Return the (X, Y) coordinate for the center point of the cell that contains the specified text.  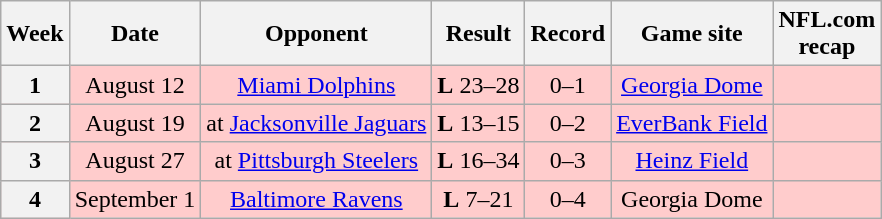
Record (568, 34)
0–4 (568, 199)
4 (35, 199)
L 13–15 (478, 123)
at Pittsburgh Steelers (316, 161)
0–3 (568, 161)
Date (135, 34)
August 12 (135, 85)
at Jacksonville Jaguars (316, 123)
3 (35, 161)
Result (478, 34)
EverBank Field (692, 123)
Baltimore Ravens (316, 199)
Week (35, 34)
September 1 (135, 199)
L 16–34 (478, 161)
L 7–21 (478, 199)
Opponent (316, 34)
L 23–28 (478, 85)
August 19 (135, 123)
0–1 (568, 85)
August 27 (135, 161)
1 (35, 85)
Miami Dolphins (316, 85)
Game site (692, 34)
2 (35, 123)
NFL.comrecap (827, 34)
Heinz Field (692, 161)
0–2 (568, 123)
